Detect which cell encompasses the target text, then output its [x, y] center coordinate. 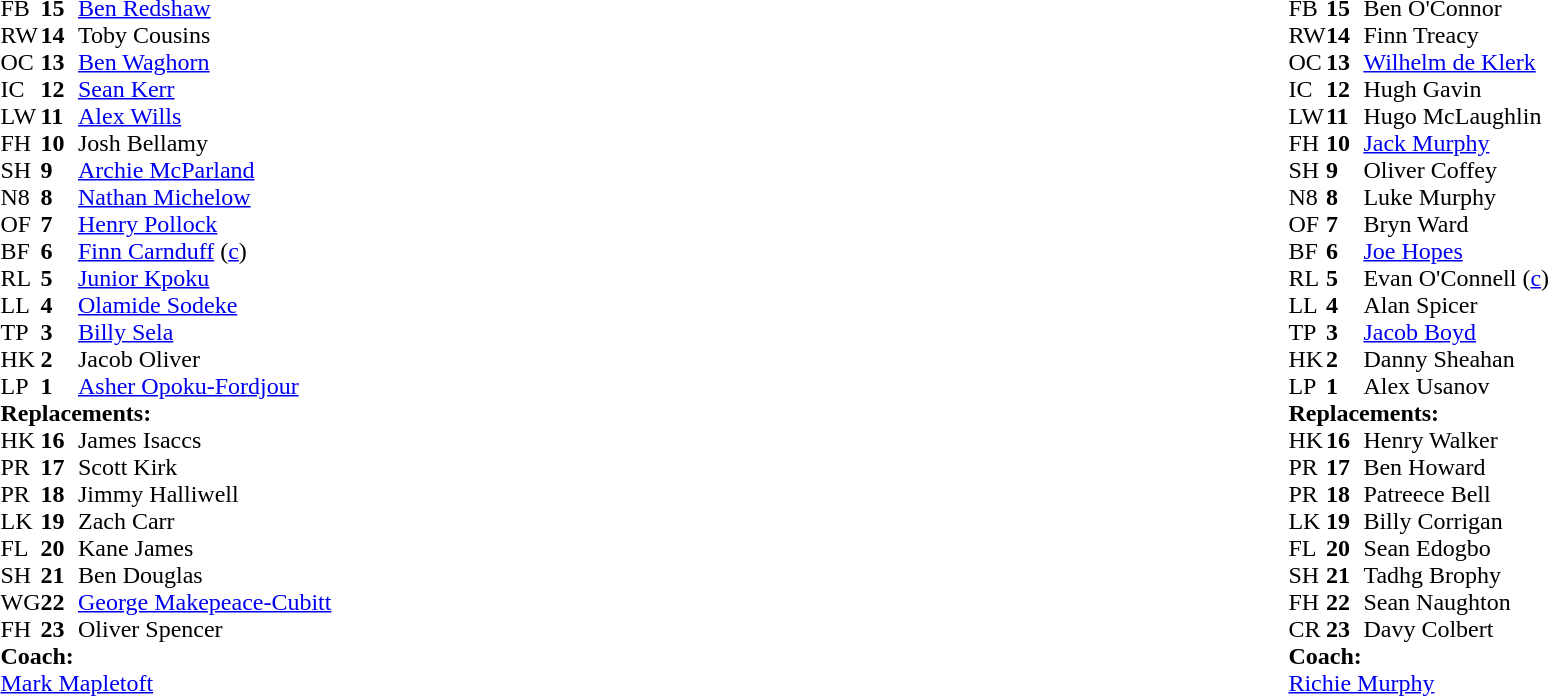
Kane James [204, 548]
Nathan Michelow [204, 198]
Scott Kirk [204, 468]
Archie McParland [204, 170]
Ben Douglas [204, 576]
Junior Kpoku [204, 278]
Ben Waghorn [204, 62]
James Isaccs [204, 440]
Billy Sela [204, 332]
Finn Carnduff (c) [204, 252]
Olamide Sodeke [204, 306]
Oliver Spencer [204, 630]
WG [20, 602]
Jimmy Halliwell [204, 494]
Alex Wills [204, 116]
Jacob Oliver [204, 360]
Replacements: [166, 414]
Coach: [166, 656]
Josh Bellamy [204, 144]
CR [1307, 630]
Toby Cousins [204, 36]
Asher Opoku-Fordjour [204, 386]
Zach Carr [204, 522]
Henry Pollock [204, 224]
Sean Kerr [204, 90]
George Makepeace-Cubitt [204, 602]
